Search for the cell housing the specified text and yield its [X, Y] center coordinate. 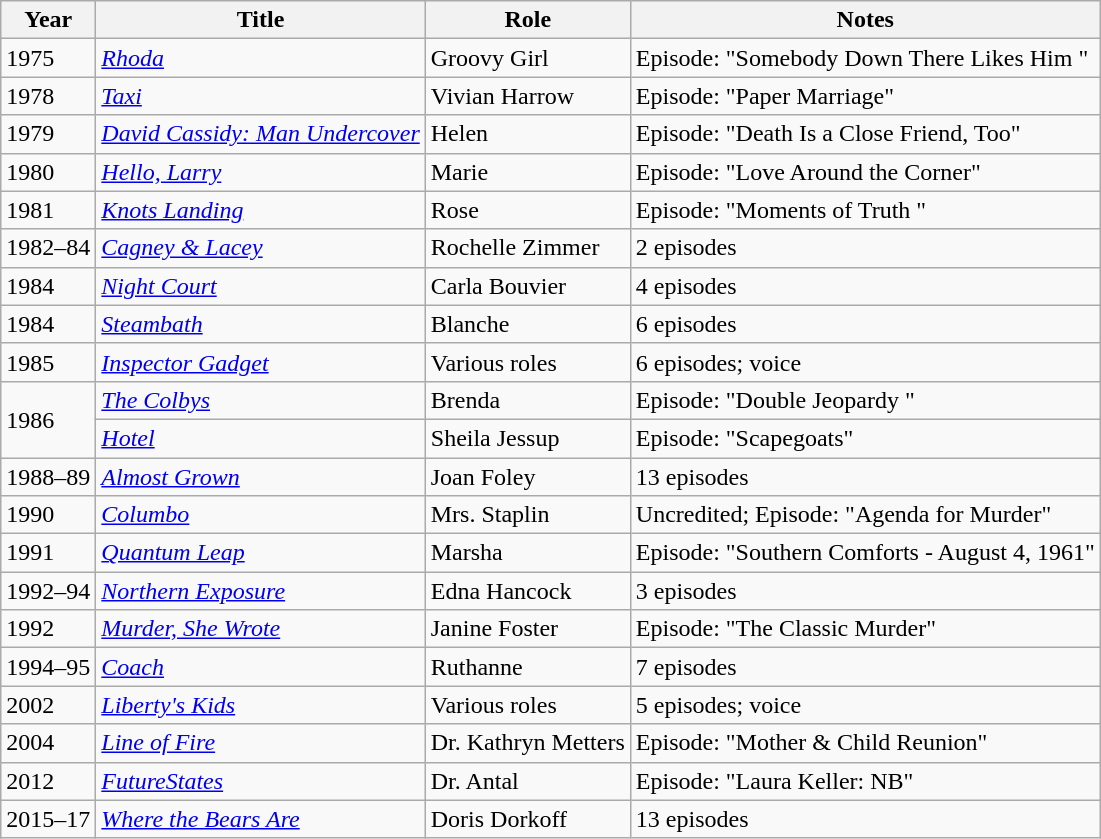
Marsha [528, 553]
Doris Dorkoff [528, 819]
Helen [528, 134]
Dr. Kathryn Metters [528, 743]
Vivian Harrow [528, 96]
1994–95 [48, 667]
Marie [528, 172]
6 episodes; voice [865, 362]
Rochelle Zimmer [528, 248]
Murder, She Wrote [260, 629]
1979 [48, 134]
Steambath [260, 324]
Groovy Girl [528, 58]
Liberty's Kids [260, 705]
1991 [48, 553]
6 episodes [865, 324]
Episode: "Southern Comforts - August 4, 1961" [865, 553]
Episode: "The Classic Murder" [865, 629]
Episode: "Paper Marriage" [865, 96]
7 episodes [865, 667]
1988–89 [48, 477]
Notes [865, 20]
Uncredited; Episode: "Agenda for Murder" [865, 515]
Coach [260, 667]
Hotel [260, 438]
Episode: "Death Is a Close Friend, Too" [865, 134]
Episode: "Somebody Down There Likes Him " [865, 58]
Role [528, 20]
Taxi [260, 96]
1980 [48, 172]
3 episodes [865, 591]
2 episodes [865, 248]
1986 [48, 419]
Rhoda [260, 58]
Rose [528, 210]
David Cassidy: Man Undercover [260, 134]
Episode: "Moments of Truth " [865, 210]
2002 [48, 705]
Carla Bouvier [528, 286]
Knots Landing [260, 210]
1992–94 [48, 591]
1985 [48, 362]
5 episodes; voice [865, 705]
Episode: "Double Jeopardy " [865, 400]
Quantum Leap [260, 553]
1975 [48, 58]
Almost Grown [260, 477]
2004 [48, 743]
Title [260, 20]
Line of Fire [260, 743]
Brenda [528, 400]
Episode: "Love Around the Corner" [865, 172]
4 episodes [865, 286]
Blanche [528, 324]
Ruthanne [528, 667]
Night Court [260, 286]
Joan Foley [528, 477]
Hello, Larry [260, 172]
The Colbys [260, 400]
1978 [48, 96]
Episode: "Scapegoats" [865, 438]
Cagney & Lacey [260, 248]
Inspector Gadget [260, 362]
Janine Foster [528, 629]
1982–84 [48, 248]
Edna Hancock [528, 591]
1992 [48, 629]
Episode: "Mother & Child Reunion" [865, 743]
FutureStates [260, 781]
1981 [48, 210]
2015–17 [48, 819]
Dr. Antal [528, 781]
Where the Bears Are [260, 819]
Episode: "Laura Keller: NB" [865, 781]
2012 [48, 781]
Columbo [260, 515]
1990 [48, 515]
Mrs. Staplin [528, 515]
Northern Exposure [260, 591]
Year [48, 20]
Sheila Jessup [528, 438]
